Find where the given text appears and provide that cell's center as [X, Y] coordinate. 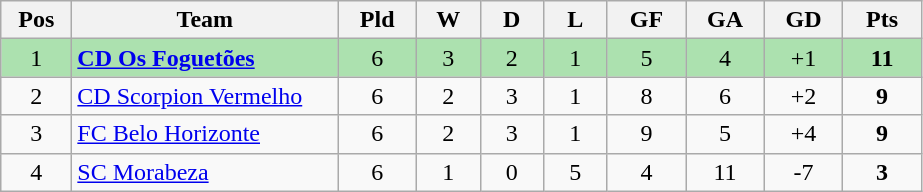
Pts [882, 20]
GA [726, 20]
GD [804, 20]
Team [205, 20]
CD Scorpion Vermelho [205, 96]
0 [512, 172]
SC Morabeza [205, 172]
+4 [804, 134]
Pos [36, 20]
D [512, 20]
-7 [804, 172]
Pld [378, 20]
8 [646, 96]
+2 [804, 96]
+1 [804, 58]
GF [646, 20]
CD Os Foguetões [205, 58]
W [448, 20]
FC Belo Horizonte [205, 134]
L [576, 20]
